Provide the (x, y) coordinate of the cell's center where the given text is located.  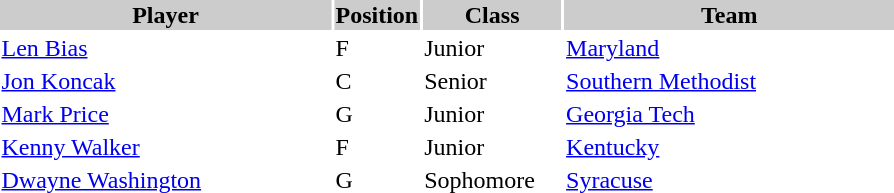
Class (492, 15)
Georgia Tech (730, 114)
Senior (492, 81)
G (377, 114)
Len Bias (166, 48)
Player (166, 15)
Kentucky (730, 147)
Jon Koncak (166, 81)
Maryland (730, 48)
Southern Methodist (730, 81)
Team (730, 15)
C (377, 81)
Kenny Walker (166, 147)
Mark Price (166, 114)
Position (377, 15)
